Detect which cell encompasses the target text, then output its (X, Y) center coordinate. 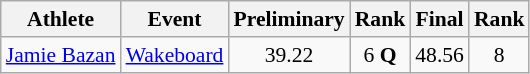
Jamie Bazan (61, 55)
8 (500, 55)
48.56 (440, 55)
39.22 (288, 55)
Athlete (61, 19)
6 Q (380, 55)
Final (440, 19)
Wakeboard (175, 55)
Preliminary (288, 19)
Event (175, 19)
